Find where the given text appears and provide that cell's center as (X, Y) coordinate. 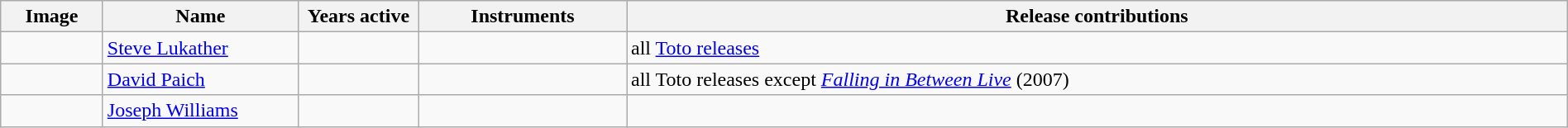
Years active (358, 17)
Instruments (523, 17)
David Paich (200, 79)
all Toto releases (1097, 48)
all Toto releases except Falling in Between Live (2007) (1097, 79)
Release contributions (1097, 17)
Steve Lukather (200, 48)
Joseph Williams (200, 111)
Image (52, 17)
Name (200, 17)
